Locate the cell with the specified text and output its (x, y) center coordinate. 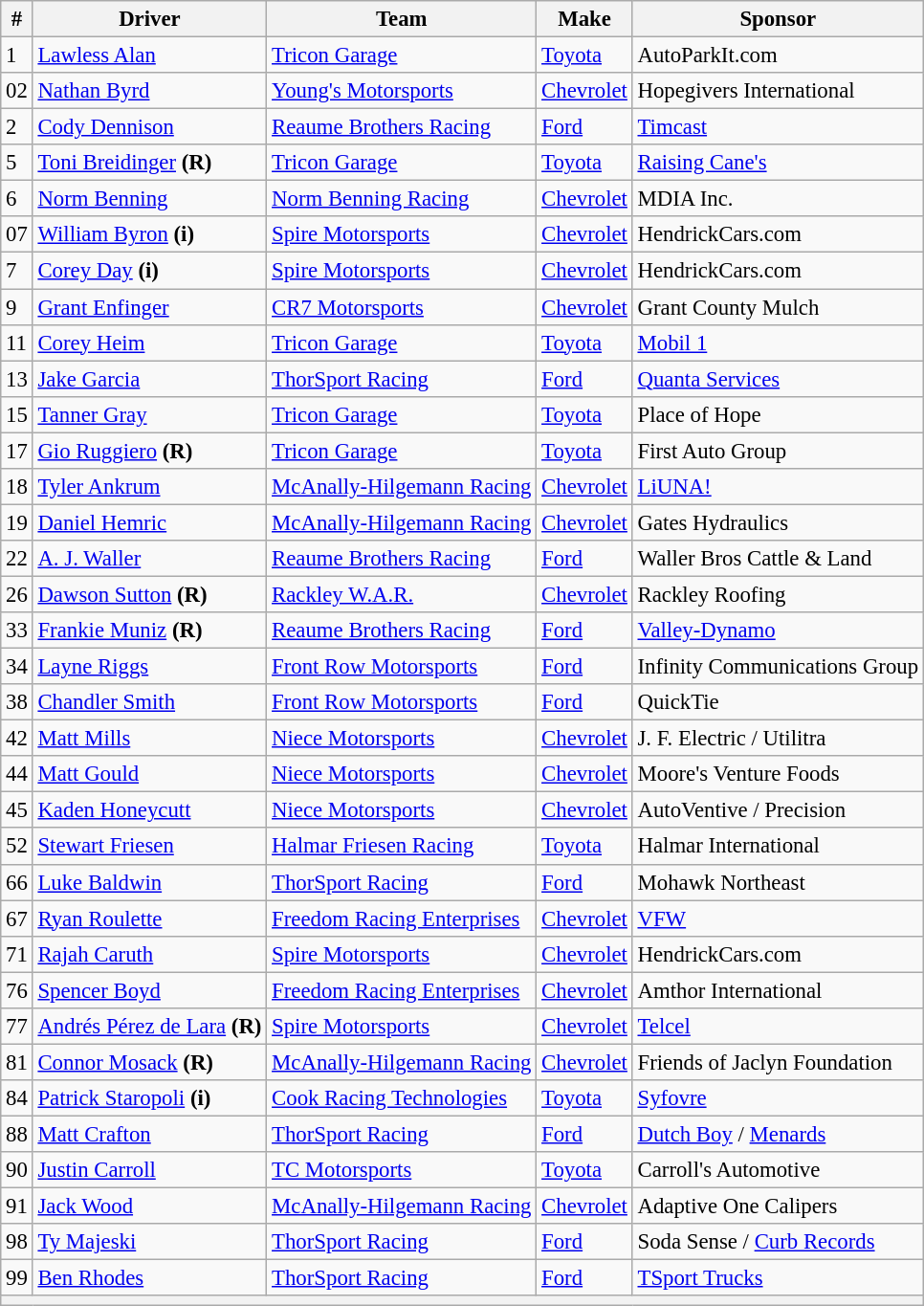
33 (17, 631)
Carroll's Automotive (778, 1170)
Nathan Byrd (149, 91)
15 (17, 414)
44 (17, 774)
Halmar International (778, 847)
LiUNA! (778, 487)
Mohawk Northeast (778, 882)
Corey Day (i) (149, 271)
Matt Mills (149, 739)
Hopegivers International (778, 91)
90 (17, 1170)
Corey Heim (149, 343)
52 (17, 847)
22 (17, 559)
13 (17, 379)
42 (17, 739)
Ben Rhodes (149, 1278)
Place of Hope (778, 414)
5 (17, 163)
Justin Carroll (149, 1170)
6 (17, 199)
07 (17, 234)
11 (17, 343)
9 (17, 307)
76 (17, 990)
91 (17, 1206)
Norm Benning (149, 199)
Soda Sense / Curb Records (778, 1242)
Lawless Alan (149, 55)
Matt Gould (149, 774)
Tanner Gray (149, 414)
AutoParkIt.com (778, 55)
99 (17, 1278)
Infinity Communications Group (778, 667)
Layne Riggs (149, 667)
Norm Benning Racing (402, 199)
Chandler Smith (149, 702)
98 (17, 1242)
Driver (149, 19)
MDIA Inc. (778, 199)
William Byron (i) (149, 234)
Toni Breidinger (R) (149, 163)
1 (17, 55)
Syfovre (778, 1098)
Luke Baldwin (149, 882)
84 (17, 1098)
# (17, 19)
Sponsor (778, 19)
Team (402, 19)
Friends of Jaclyn Foundation (778, 1062)
Connor Mosack (R) (149, 1062)
Adaptive One Calipers (778, 1206)
Patrick Staropoli (i) (149, 1098)
Telcel (778, 1027)
Moore's Venture Foods (778, 774)
Rackley W.A.R. (402, 594)
88 (17, 1134)
Raising Cane's (778, 163)
Daniel Hemric (149, 522)
Dawson Sutton (R) (149, 594)
17 (17, 451)
VFW (778, 919)
Jake Garcia (149, 379)
34 (17, 667)
Gio Ruggiero (R) (149, 451)
Quanta Services (778, 379)
71 (17, 954)
02 (17, 91)
7 (17, 271)
TC Motorsports (402, 1170)
Amthor International (778, 990)
67 (17, 919)
Mobil 1 (778, 343)
77 (17, 1027)
Gates Hydraulics (778, 522)
Timcast (778, 127)
38 (17, 702)
Dutch Boy / Menards (778, 1134)
Ryan Roulette (149, 919)
Halmar Friesen Racing (402, 847)
Matt Crafton (149, 1134)
AutoVentive / Precision (778, 810)
Waller Bros Cattle & Land (778, 559)
Grant County Mulch (778, 307)
18 (17, 487)
45 (17, 810)
Frankie Muniz (R) (149, 631)
Jack Wood (149, 1206)
Kaden Honeycutt (149, 810)
Stewart Friesen (149, 847)
Tyler Ankrum (149, 487)
Young's Motorsports (402, 91)
QuickTie (778, 702)
Cody Dennison (149, 127)
TSport Trucks (778, 1278)
First Auto Group (778, 451)
Ty Majeski (149, 1242)
Rajah Caruth (149, 954)
2 (17, 127)
19 (17, 522)
Grant Enfinger (149, 307)
Make (584, 19)
81 (17, 1062)
A. J. Waller (149, 559)
66 (17, 882)
Rackley Roofing (778, 594)
Spencer Boyd (149, 990)
CR7 Motorsports (402, 307)
J. F. Electric / Utilitra (778, 739)
Valley-Dynamo (778, 631)
26 (17, 594)
Cook Racing Technologies (402, 1098)
Andrés Pérez de Lara (R) (149, 1027)
